Scan for the cell matching the given text and deliver its (X, Y) coordinate at center. 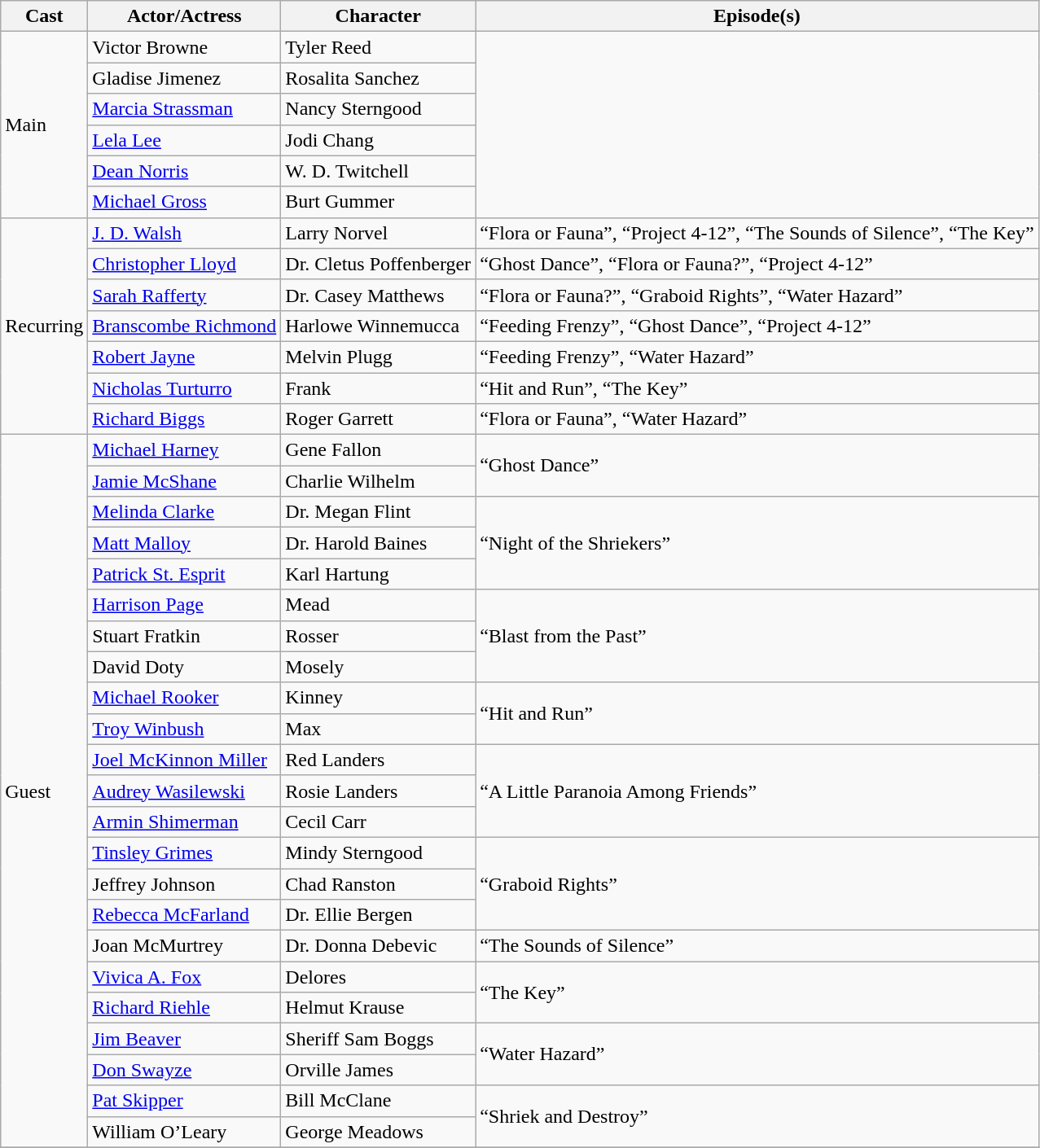
Melinda Clarke (184, 512)
Burt Gummer (378, 202)
Patrick St. Esprit (184, 574)
Mindy Sterngood (378, 852)
J. D. Walsh (184, 233)
Joel McKinnon Miller (184, 760)
“Shriek and Destroy” (757, 1116)
Michael Gross (184, 202)
Kinney (378, 698)
Harlowe Winnemucca (378, 326)
“Feeding Frenzy”, “Ghost Dance”, “Project 4-12” (757, 326)
Christopher Lloyd (184, 264)
“Flora or Fauna”, “Water Hazard” (757, 419)
Frank (378, 388)
Dr. Casey Matthews (378, 295)
Orville James (378, 1070)
“Blast from the Past” (757, 636)
Chad Ranston (378, 883)
“Hit and Run”, “The Key” (757, 388)
Jodi Chang (378, 140)
“Hit and Run” (757, 713)
Troy Winbush (184, 729)
Rebecca McFarland (184, 915)
Richard Riehle (184, 1008)
Character (378, 16)
Branscombe Richmond (184, 326)
Larry Norvel (378, 233)
Audrey Wasilewski (184, 791)
Marcia Strassman (184, 109)
Jamie McShane (184, 481)
Dr. Megan Flint (378, 512)
“Flora or Fauna?”, “Graboid Rights”, “Water Hazard” (757, 295)
Vivica A. Fox (184, 977)
Jeffrey Johnson (184, 883)
Mead (378, 605)
George Meadows (378, 1132)
Guest (44, 791)
“The Sounds of Silence” (757, 946)
Rosalita Sanchez (378, 78)
Jim Beaver (184, 1039)
Episode(s) (757, 16)
Michael Harney (184, 450)
Rosser (378, 636)
W. D. Twitchell (378, 171)
Recurring (44, 326)
“Ghost Dance”, “Flora or Fauna?”, “Project 4-12” (757, 264)
Melvin Plugg (378, 357)
Main (44, 125)
Richard Biggs (184, 419)
Helmut Krause (378, 1008)
Michael Rooker (184, 698)
David Doty (184, 667)
Tyler Reed (378, 47)
Dean Norris (184, 171)
Karl Hartung (378, 574)
Delores (378, 977)
Gladise Jimenez (184, 78)
“Ghost Dance” (757, 466)
“Graboid Rights” (757, 883)
Max (378, 729)
Harrison Page (184, 605)
“Feeding Frenzy”, “Water Hazard” (757, 357)
Pat Skipper (184, 1101)
Charlie Wilhelm (378, 481)
Armin Shimerman (184, 822)
Don Swayze (184, 1070)
Lela Lee (184, 140)
“Water Hazard” (757, 1054)
Stuart Fratkin (184, 636)
Dr. Donna Debevic (378, 946)
Joan McMurtrey (184, 946)
Mosely (378, 667)
Rosie Landers (378, 791)
Nicholas Turturro (184, 388)
William O’Leary (184, 1132)
“A Little Paranoia Among Friends” (757, 791)
Gene Fallon (378, 450)
Dr. Harold Baines (378, 543)
Bill McClane (378, 1101)
“Night of the Shriekers” (757, 543)
Tinsley Grimes (184, 852)
“The Key” (757, 992)
Dr. Cletus Poffenberger (378, 264)
“Flora or Fauna”, “Project 4-12”, “The Sounds of Silence”, “The Key” (757, 233)
Actor/Actress (184, 16)
Matt Malloy (184, 543)
Robert Jayne (184, 357)
Sheriff Sam Boggs (378, 1039)
Nancy Sterngood (378, 109)
Victor Browne (184, 47)
Sarah Rafferty (184, 295)
Roger Garrett (378, 419)
Red Landers (378, 760)
Cecil Carr (378, 822)
Dr. Ellie Bergen (378, 915)
Cast (44, 16)
